Return the (X, Y) coordinate for the center point of the cell that contains the specified text.  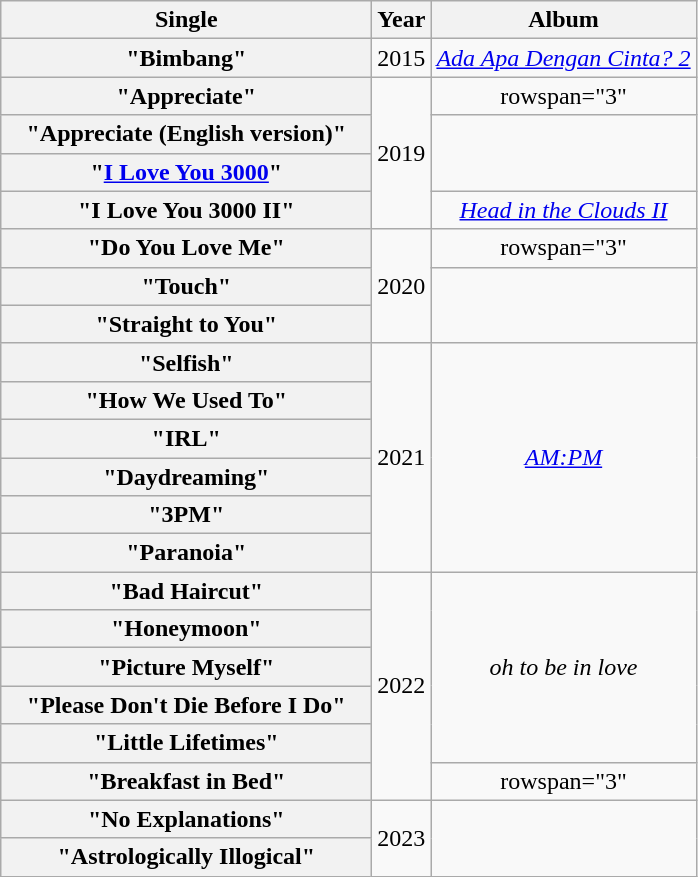
2020 (402, 286)
"3PM" (186, 515)
"Astrologically Illogical" (186, 857)
"How We Used To" (186, 400)
oh to be in love (564, 667)
"Do You Love Me" (186, 248)
"I Love You 3000 II" (186, 210)
"Breakfast in Bed" (186, 781)
"Bimbang" (186, 58)
"Daydreaming" (186, 477)
2015 (402, 58)
AM:PM (564, 457)
"Appreciate" (186, 96)
"Picture Myself" (186, 667)
"Please Don't Die Before I Do" (186, 705)
2023 (402, 838)
2021 (402, 457)
"Touch" (186, 286)
"I Love You 3000" (186, 172)
2019 (402, 153)
Year (402, 20)
"Selfish" (186, 362)
"IRL" (186, 438)
"Little Lifetimes" (186, 743)
"Appreciate (English version)" (186, 134)
"Paranoia" (186, 553)
Single (186, 20)
"No Explanations" (186, 819)
"Straight to You" (186, 324)
Head in the Clouds II (564, 210)
"Honeymoon" (186, 629)
"Bad Haircut" (186, 591)
Ada Apa Dengan Cinta? 2 (564, 58)
2022 (402, 686)
Album (564, 20)
